Capture the cell that displays the provided text and extract its (X, Y) central coordinate. 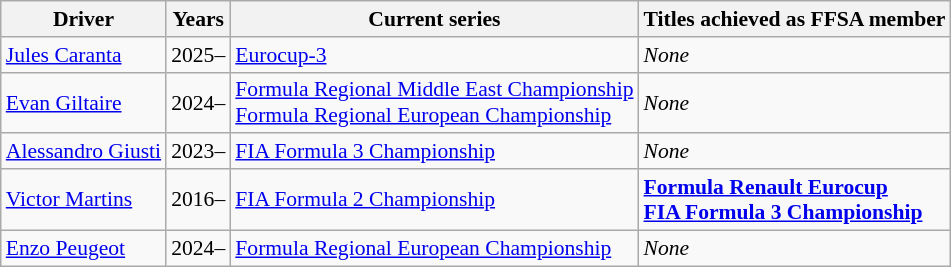
Formula Renault EurocupFIA Formula 3 Championship (795, 200)
Formula Regional European Championship (434, 248)
Current series (434, 19)
Enzo Peugeot (84, 248)
Driver (84, 19)
FIA Formula 3 Championship (434, 152)
Evan Giltaire (84, 102)
Alessandro Giusti (84, 152)
Titles achieved as FFSA member (795, 19)
Formula Regional Middle East ChampionshipFormula Regional European Championship (434, 102)
Victor Martins (84, 200)
2025– (198, 55)
Years (198, 19)
2023– (198, 152)
2016– (198, 200)
Jules Caranta (84, 55)
FIA Formula 2 Championship (434, 200)
Eurocup-3 (434, 55)
